Locate the cell with the specified text and output its [X, Y] center coordinate. 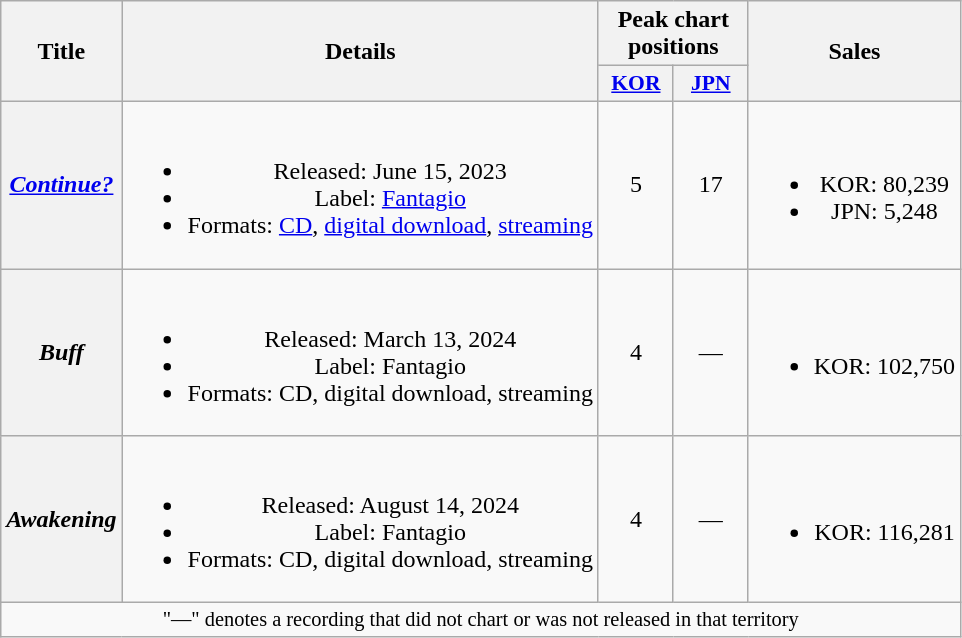
Released: June 15, 2023Label: FantagioFormats: CD, digital download, streaming [360, 184]
17 [710, 184]
Continue? [62, 184]
Sales [854, 52]
KOR: 116,281 [854, 520]
Peak chart positions [673, 34]
JPN [710, 84]
"—" denotes a recording that did not chart or was not released in that territory [481, 620]
Awakening [62, 520]
KOR [636, 84]
KOR: 80,239JPN: 5,248 [854, 184]
Released: August 14, 2024Label: FantagioFormats: CD, digital download, streaming [360, 520]
Details [360, 52]
Released: March 13, 2024Label: FantagioFormats: CD, digital download, streaming [360, 352]
Buff [62, 352]
5 [636, 184]
Title [62, 52]
KOR: 102,750 [854, 352]
